Find where the given text appears and provide that cell's center as (X, Y) coordinate. 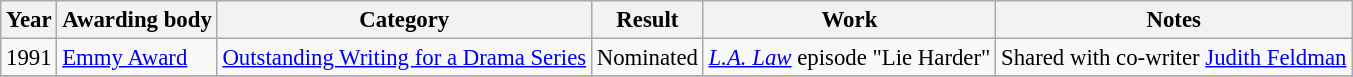
Emmy Award (137, 58)
Result (647, 20)
Category (404, 20)
Year (29, 20)
L.A. Law episode "Lie Harder" (849, 58)
Outstanding Writing for a Drama Series (404, 58)
Work (849, 20)
Nominated (647, 58)
1991 (29, 58)
Notes (1174, 20)
Shared with co-writer Judith Feldman (1174, 58)
Awarding body (137, 20)
